Locate the cell with the specified text and output its [X, Y] center coordinate. 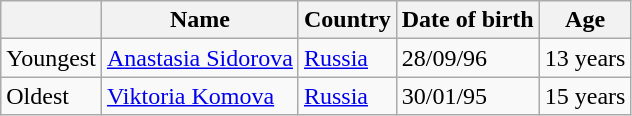
28/09/96 [468, 58]
30/01/95 [468, 96]
Name [200, 20]
Viktoria Komova [200, 96]
Age [585, 20]
Youngest [52, 58]
Oldest [52, 96]
15 years [585, 96]
Anastasia Sidorova [200, 58]
13 years [585, 58]
Country [347, 20]
Date of birth [468, 20]
